Scan for the cell matching the given text and deliver its [X, Y] coordinate at center. 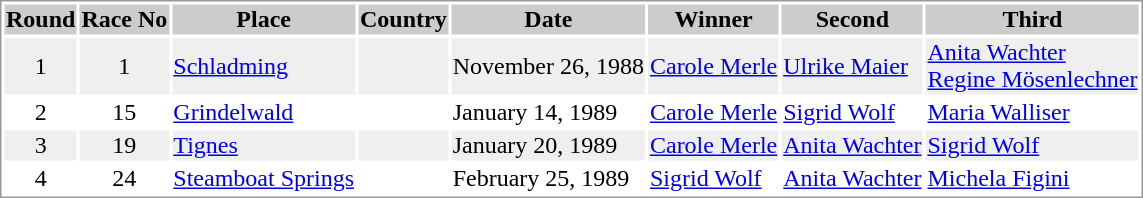
Maria Walliser [1032, 113]
Tignes [264, 145]
3 [40, 145]
November 26, 1988 [548, 66]
4 [40, 179]
January 20, 1989 [548, 145]
Grindelwald [264, 113]
Anita Wachter Regine Mösenlechner [1032, 66]
Schladming [264, 66]
January 14, 1989 [548, 113]
24 [124, 179]
Third [1032, 19]
February 25, 1989 [548, 179]
Michela Figini [1032, 179]
Ulrike Maier [852, 66]
Second [852, 19]
2 [40, 113]
Steamboat Springs [264, 179]
Race No [124, 19]
Country [403, 19]
Winner [713, 19]
15 [124, 113]
19 [124, 145]
Date [548, 19]
Place [264, 19]
Round [40, 19]
